Extract the (x, y) coordinate from the center of the cell holding the provided text.  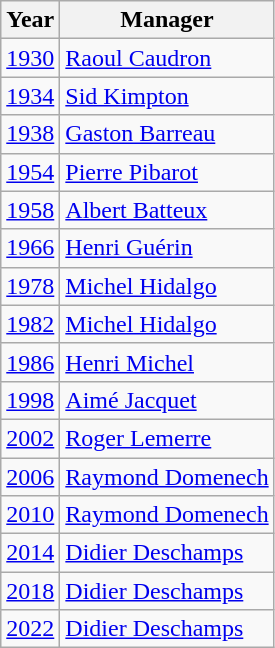
2018 (30, 591)
Sid Kimpton (167, 96)
2014 (30, 553)
1998 (30, 400)
Raoul Caudron (167, 58)
2010 (30, 515)
1954 (30, 172)
Manager (167, 20)
1986 (30, 362)
Aimé Jacquet (167, 400)
1978 (30, 286)
1938 (30, 134)
1958 (30, 210)
Henri Michel (167, 362)
1934 (30, 96)
1930 (30, 58)
2002 (30, 438)
Albert Batteux (167, 210)
Roger Lemerre (167, 438)
Gaston Barreau (167, 134)
2022 (30, 629)
1966 (30, 248)
1982 (30, 324)
Henri Guérin (167, 248)
Pierre Pibarot (167, 172)
Year (30, 20)
2006 (30, 477)
